Search for the cell housing the specified text and yield its (x, y) center coordinate. 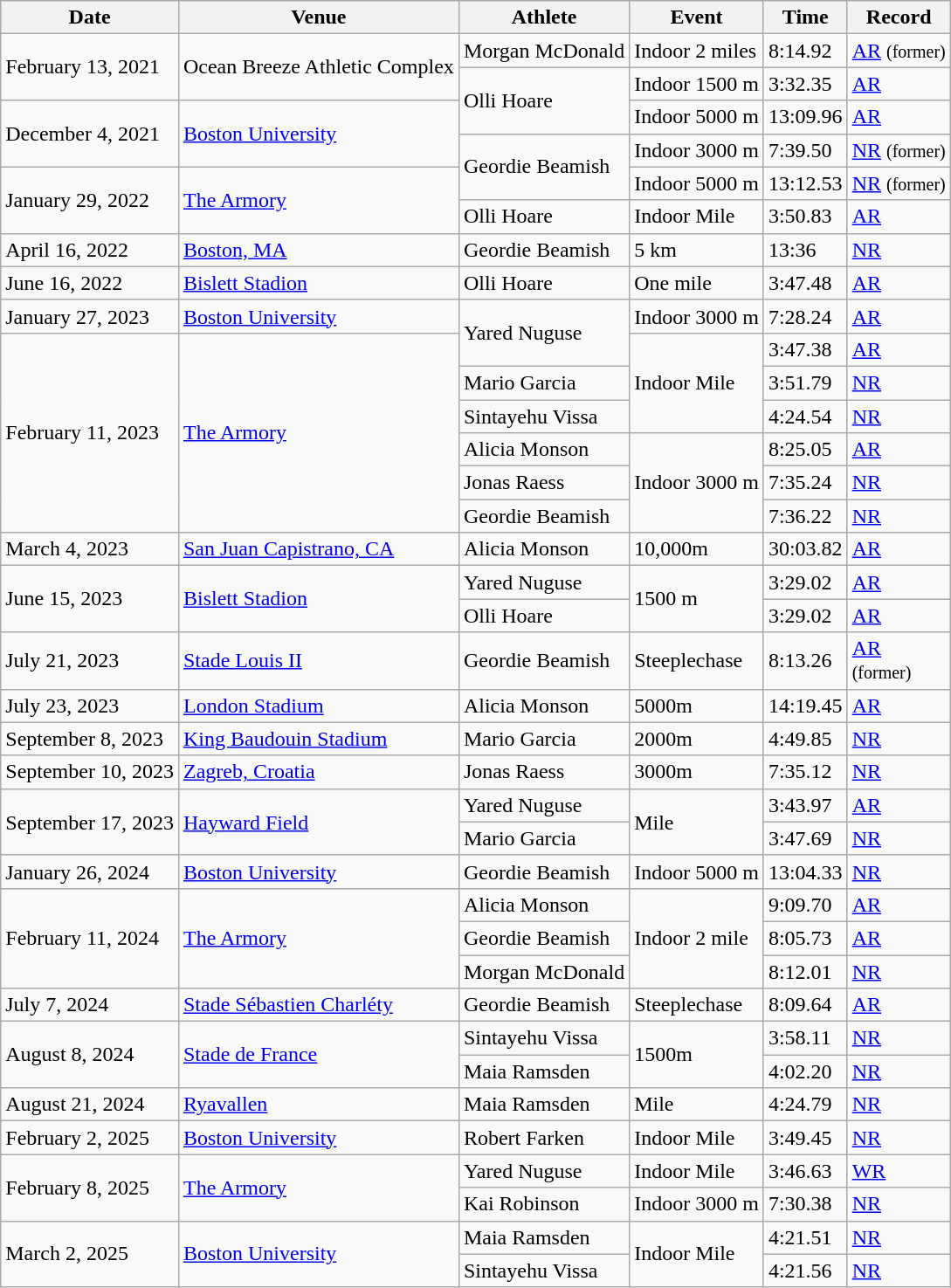
Ocean Breeze Athletic Complex (318, 67)
Stade de France (318, 1055)
7:28.24 (805, 316)
AR(former) (899, 660)
Ryavallen (318, 1105)
September 8, 2023 (90, 739)
February 11, 2024 (90, 938)
8:12.01 (805, 972)
3:49.45 (805, 1138)
December 4, 2021 (90, 134)
13:36 (805, 250)
13:04.33 (805, 871)
Robert Farken (543, 1138)
1500m (697, 1055)
7:35.24 (805, 483)
Kai Robinson (543, 1204)
January 27, 2023 (90, 316)
10,000m (697, 549)
4:21.51 (805, 1237)
AR (former) (899, 51)
September 10, 2023 (90, 772)
February 11, 2023 (90, 432)
3:47.38 (805, 349)
8:25.05 (805, 450)
2000m (697, 739)
Indoor 1500 m (697, 84)
9:09.70 (805, 905)
San Juan Capistrano, CA (318, 549)
March 4, 2023 (90, 549)
3:43.97 (805, 805)
4:24.54 (805, 417)
1500 m (697, 599)
8:09.64 (805, 1005)
8:05.73 (805, 938)
Zagreb, Croatia (318, 772)
London Stadium (318, 706)
Boston, MA (318, 250)
February 13, 2021 (90, 67)
Time (805, 17)
June 15, 2023 (90, 599)
Event (697, 17)
3000m (697, 772)
5000m (697, 706)
7:36.22 (805, 516)
February 8, 2025 (90, 1188)
13:09.96 (805, 117)
30:03.82 (805, 549)
June 16, 2022 (90, 283)
8:14.92 (805, 51)
4:02.20 (805, 1071)
3:47.48 (805, 283)
3:46.63 (805, 1171)
September 17, 2023 (90, 822)
Record (899, 17)
14:19.45 (805, 706)
August 8, 2024 (90, 1055)
WR (899, 1171)
March 2, 2025 (90, 1254)
4:24.79 (805, 1105)
8:13.26 (805, 660)
Indoor 2 miles (697, 51)
July 23, 2023 (90, 706)
Stade Louis II (318, 660)
One mile (697, 283)
January 29, 2022 (90, 200)
3:51.79 (805, 382)
Indoor 2 mile (697, 938)
7:30.38 (805, 1204)
July 21, 2023 (90, 660)
7:35.12 (805, 772)
April 16, 2022 (90, 250)
7:39.50 (805, 150)
5 km (697, 250)
4:21.56 (805, 1271)
January 26, 2024 (90, 871)
August 21, 2024 (90, 1105)
Venue (318, 17)
Date (90, 17)
4:49.85 (805, 739)
July 7, 2024 (90, 1005)
King Baudouin Stadium (318, 739)
13:12.53 (805, 183)
3:50.83 (805, 217)
3:58.11 (805, 1038)
Athlete (543, 17)
3:47.69 (805, 838)
Stade Sébastien Charléty (318, 1005)
Hayward Field (318, 822)
3:32.35 (805, 84)
February 2, 2025 (90, 1138)
